Identify which cell holds the provided text, then report its [x, y] central coordinate. 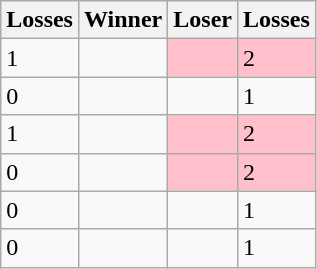
Winner [122, 20]
Loser [203, 20]
